Find where the given text appears and provide that cell's center as [x, y] coordinate. 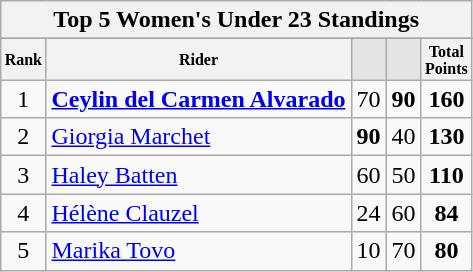
Ceylin del Carmen Alvarado [198, 99]
Rider [198, 60]
Top 5 Women's Under 23 Standings [236, 20]
160 [446, 99]
4 [24, 213]
Giorgia Marchet [198, 137]
24 [368, 213]
50 [404, 175]
10 [368, 251]
Haley Batten [198, 175]
Hélène Clauzel [198, 213]
2 [24, 137]
80 [446, 251]
130 [446, 137]
1 [24, 99]
TotalPoints [446, 60]
Marika Tovo [198, 251]
Rank [24, 60]
110 [446, 175]
3 [24, 175]
5 [24, 251]
84 [446, 213]
40 [404, 137]
